Identify which cell holds the provided text, then report its (x, y) central coordinate. 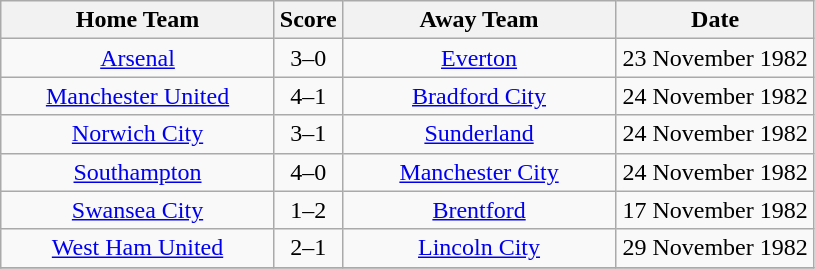
29 November 1982 (716, 248)
Arsenal (138, 58)
Sunderland (479, 134)
1–2 (308, 210)
Norwich City (138, 134)
Southampton (138, 172)
Date (716, 20)
Manchester United (138, 96)
Swansea City (138, 210)
Brentford (479, 210)
3–1 (308, 134)
4–1 (308, 96)
Home Team (138, 20)
17 November 1982 (716, 210)
West Ham United (138, 248)
2–1 (308, 248)
Lincoln City (479, 248)
23 November 1982 (716, 58)
Score (308, 20)
Away Team (479, 20)
Bradford City (479, 96)
Everton (479, 58)
4–0 (308, 172)
Manchester City (479, 172)
3–0 (308, 58)
